Output the [x, y] coordinate of the center of the cell containing the given text.  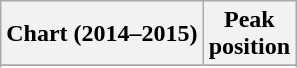
Peak position [249, 34]
Chart (2014–2015) [102, 34]
